Identify which cell holds the provided text, then report its [x, y] central coordinate. 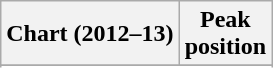
Peakposition [225, 34]
Chart (2012–13) [90, 34]
